Return the [x, y] coordinate for the center point of the cell that contains the specified text.  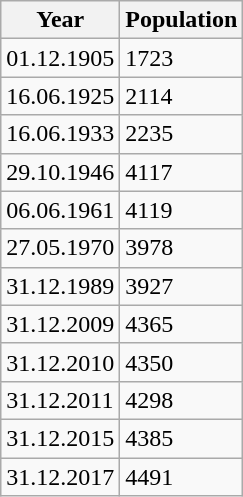
16.06.1933 [60, 134]
16.06.1925 [60, 96]
29.10.1946 [60, 172]
Year [60, 20]
4491 [182, 477]
2114 [182, 96]
06.06.1961 [60, 210]
4117 [182, 172]
4119 [182, 210]
27.05.1970 [60, 248]
4298 [182, 400]
31.12.2017 [60, 477]
1723 [182, 58]
31.12.2015 [60, 438]
3927 [182, 286]
2235 [182, 134]
31.12.1989 [60, 286]
31.12.2010 [60, 362]
Population [182, 20]
31.12.2009 [60, 324]
31.12.2011 [60, 400]
4350 [182, 362]
4365 [182, 324]
01.12.1905 [60, 58]
3978 [182, 248]
4385 [182, 438]
